Find where the given text appears and provide that cell's center as (X, Y) coordinate. 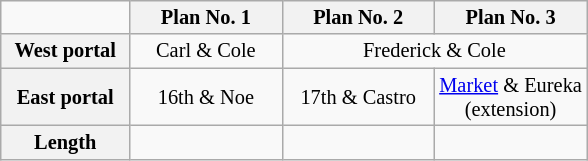
17th & Castro (358, 97)
Carl & Cole (206, 51)
East portal (66, 97)
16th & Noe (206, 97)
Plan No. 3 (510, 17)
Frederick & Cole (434, 51)
Plan No. 1 (206, 17)
Length (66, 142)
Plan No. 2 (358, 17)
West portal (66, 51)
Market & Eureka(extension) (510, 97)
